Find where the given text appears and provide that cell's center as (X, Y) coordinate. 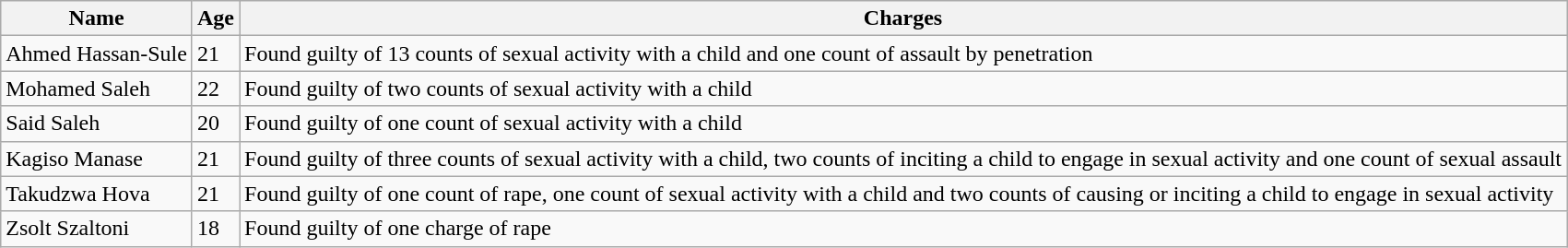
Said Saleh (97, 124)
Zsolt Szaltoni (97, 229)
22 (216, 89)
Ahmed Hassan-Sule (97, 53)
Found guilty of 13 counts of sexual activity with a child and one count of assault by penetration (903, 53)
Found guilty of two counts of sexual activity with a child (903, 89)
Charges (903, 18)
18 (216, 229)
Found guilty of one count of sexual activity with a child (903, 124)
Mohamed Saleh (97, 89)
Name (97, 18)
Kagiso Manase (97, 159)
Age (216, 18)
Found guilty of one charge of rape (903, 229)
Takudzwa Hova (97, 194)
20 (216, 124)
